Identify which cell holds the provided text, then report its (X, Y) central coordinate. 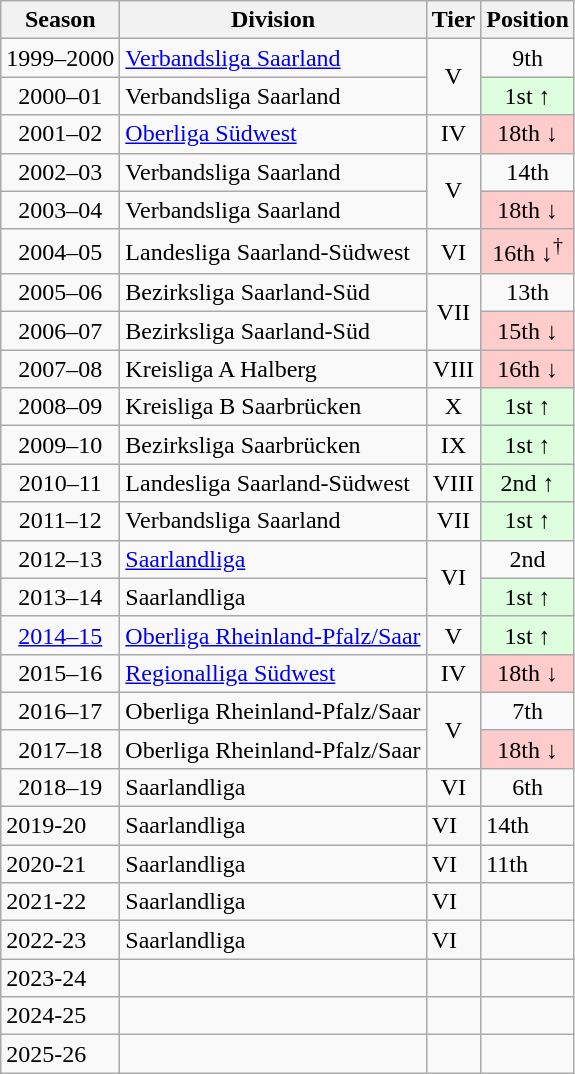
7th (528, 711)
2014–15 (60, 635)
2023-24 (60, 978)
2020-21 (60, 864)
2015–16 (60, 673)
2007–08 (60, 369)
2009–10 (60, 445)
2006–07 (60, 331)
2024-25 (60, 1016)
2017–18 (60, 749)
15th ↓ (528, 331)
2021-22 (60, 902)
2003–04 (60, 210)
2001–02 (60, 134)
11th (528, 864)
2010–11 (60, 483)
Kreisliga A Halberg (273, 369)
Regionalliga Südwest (273, 673)
2nd ↑ (528, 483)
2022-23 (60, 940)
16th ↓† (528, 252)
X (454, 407)
2013–14 (60, 597)
2004–05 (60, 252)
1999–2000 (60, 58)
13th (528, 293)
Bezirksliga Saarbrücken (273, 445)
Kreisliga B Saarbrücken (273, 407)
2016–17 (60, 711)
2018–19 (60, 787)
2000–01 (60, 96)
Season (60, 20)
6th (528, 787)
2011–12 (60, 521)
Position (528, 20)
IX (454, 445)
2019-20 (60, 826)
9th (528, 58)
2002–03 (60, 172)
16th ↓ (528, 369)
Division (273, 20)
2nd (528, 559)
2005–06 (60, 293)
2025-26 (60, 1054)
2012–13 (60, 559)
Tier (454, 20)
2008–09 (60, 407)
Oberliga Südwest (273, 134)
